Extract the [X, Y] coordinate from the center of the cell holding the provided text.  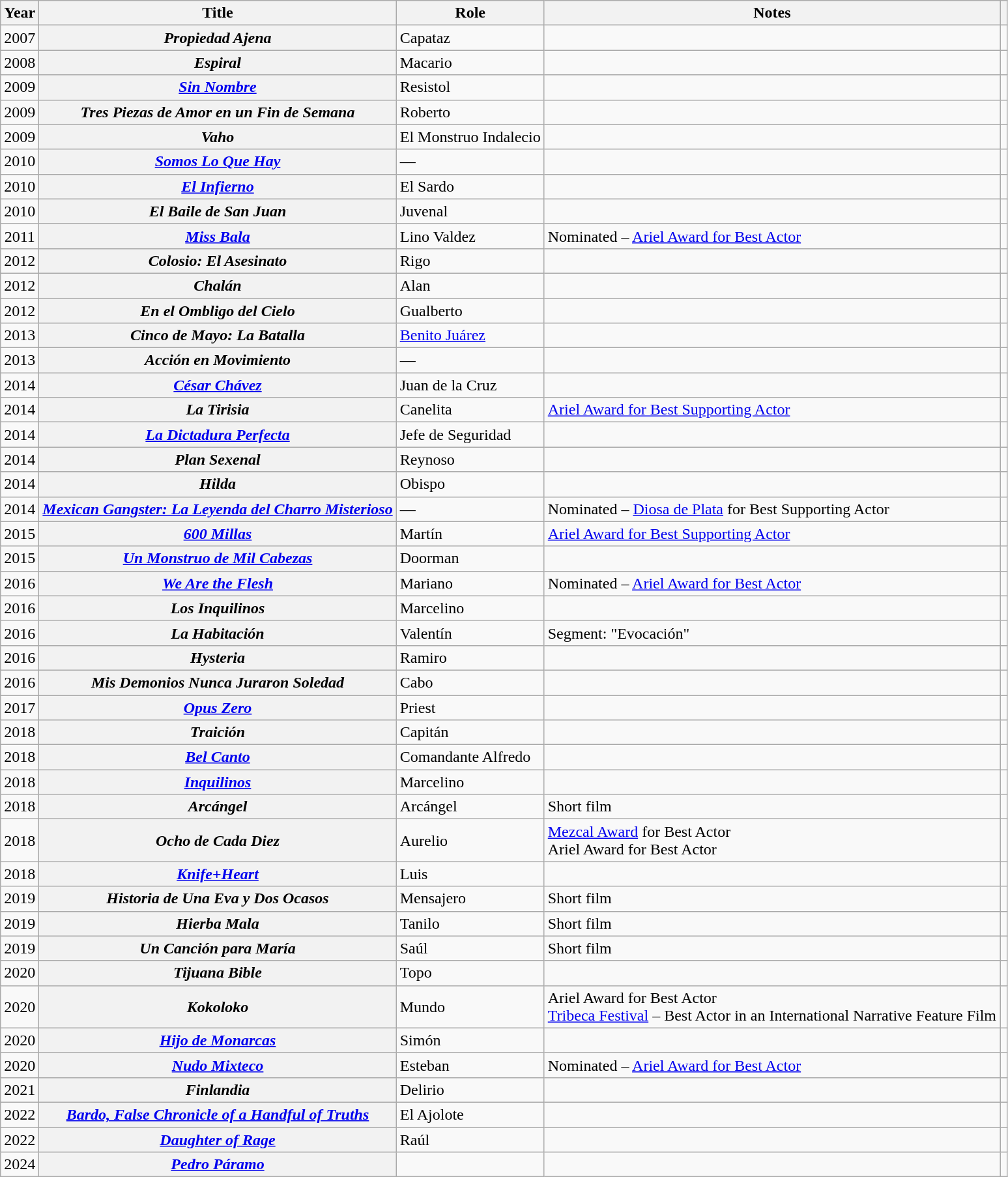
Roberto [470, 112]
Inquilinos [218, 782]
2021 [20, 1090]
Mezcal Award for Best ActorAriel Award for Best Actor [771, 841]
Nudo Mixteco [218, 1065]
Vaho [218, 137]
El Sardo [470, 186]
Delirio [470, 1090]
Luis [470, 874]
2017 [20, 707]
Finlandia [218, 1090]
El Monstruo Indalecio [470, 137]
Topo [470, 973]
La Habitación [218, 633]
Aurelio [470, 841]
Acción en Movimiento [218, 360]
Resistol [470, 87]
2007 [20, 38]
Chalán [218, 285]
El Ajolote [470, 1114]
Gualberto [470, 311]
Bardo, False Chronicle of a Handful of Truths [218, 1114]
2008 [20, 63]
Tres Piezas de Amor en un Fin de Semana [218, 112]
Ramiro [470, 658]
Notes [771, 13]
Year [20, 13]
Role [470, 13]
Pedro Páramo [218, 1165]
El Infierno [218, 186]
La Dictadura Perfecta [218, 435]
Segment: "Evocación" [771, 633]
Bel Canto [218, 757]
Valentín [470, 633]
Title [218, 13]
Hierba Mala [218, 923]
Somos Lo Que Hay [218, 162]
Raúl [470, 1140]
Simón [470, 1040]
Mis Demonios Nunca Juraron Soledad [218, 682]
We Are the Flesh [218, 583]
La Tirisia [218, 410]
Hysteria [218, 658]
Cabo [470, 682]
Mariano [470, 583]
Tijuana Bible [218, 973]
600 Millas [218, 534]
El Baile de San Juan [218, 211]
Esteban [470, 1065]
Jefe de Seguridad [470, 435]
Hilda [218, 484]
Hijo de Monarcas [218, 1040]
Ariel Award for Best ActorTribeca Festival – Best Actor in an International Narrative Feature Film [771, 1006]
Mundo [470, 1006]
Plan Sexenal [218, 459]
Mexican Gangster: La Leyenda del Charro Misterioso [218, 509]
Tanilo [470, 923]
Miss Bala [218, 236]
Priest [470, 707]
2011 [20, 236]
Daughter of Rage [218, 1140]
Capitán [470, 733]
Ocho de Cada Diez [218, 841]
Doorman [470, 559]
Knife+Heart [218, 874]
Historia de Una Eva y Dos Ocasos [218, 899]
Un Monstruo de Mil Cabezas [218, 559]
Canelita [470, 410]
Espiral [218, 63]
Nominated – Diosa de Plata for Best Supporting Actor [771, 509]
Saúl [470, 948]
Macario [470, 63]
2024 [20, 1165]
Obispo [470, 484]
Alan [470, 285]
César Chávez [218, 385]
Traición [218, 733]
Reynoso [470, 459]
Juvenal [470, 211]
Lino Valdez [470, 236]
Kokoloko [218, 1006]
Juan de la Cruz [470, 385]
En el Ombligo del Cielo [218, 311]
Capataz [470, 38]
Opus Zero [218, 707]
Cinco de Mayo: La Batalla [218, 336]
Propiedad Ajena [218, 38]
Comandante Alfredo [470, 757]
Colosio: El Asesinato [218, 261]
Mensajero [470, 899]
Rigo [470, 261]
Un Canción para María [218, 948]
Sin Nombre [218, 87]
Los Inquilinos [218, 608]
Benito Juárez [470, 336]
Martín [470, 534]
